Search for the cell housing the specified text and yield its [x, y] center coordinate. 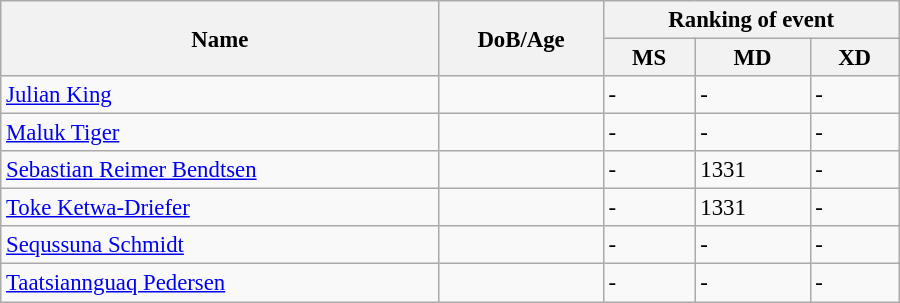
Sequssuna Schmidt [220, 245]
Taatsiannguaq Pedersen [220, 283]
Sebastian Reimer Bendtsen [220, 170]
Name [220, 38]
XD [854, 58]
MS [649, 58]
Ranking of event [751, 20]
DoB/Age [521, 38]
Toke Ketwa-Driefer [220, 208]
Maluk Tiger [220, 133]
MD [752, 58]
Julian King [220, 95]
